From the cell containing the given text, extract its center point as (X, Y) coordinate. 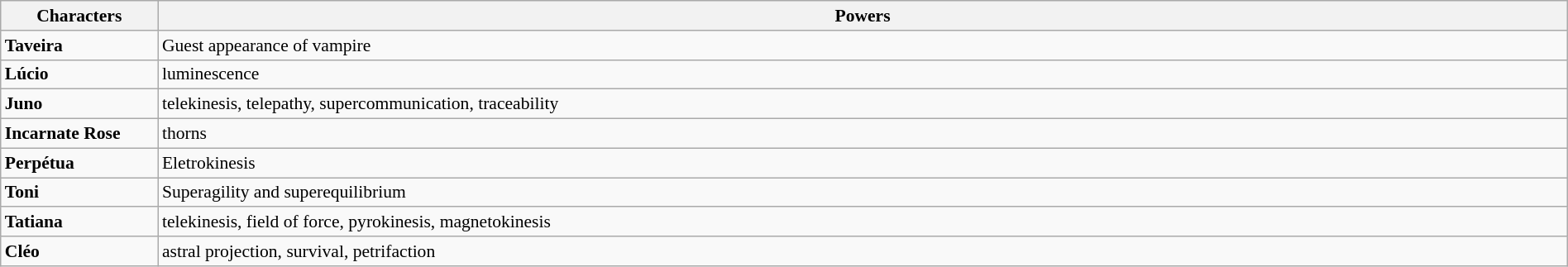
Juno (79, 104)
Toni (79, 193)
Eletrokinesis (863, 163)
Perpétua (79, 163)
luminescence (863, 74)
telekinesis, field of force, pyrokinesis, magnetokinesis (863, 222)
Superagility and superequilibrium (863, 193)
Characters (79, 16)
telekinesis, telepathy, supercommunication, traceability (863, 104)
Taveira (79, 45)
Incarnate Rose (79, 134)
thorns (863, 134)
Lúcio (79, 74)
Cléo (79, 251)
Guest appearance of vampire (863, 45)
astral projection, survival, petrifaction (863, 251)
Powers (863, 16)
Tatiana (79, 222)
